Capture the cell that displays the provided text and extract its [X, Y] central coordinate. 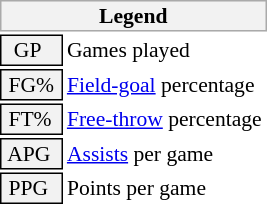
Games played [166, 50]
Legend [134, 16]
Free-throw percentage [166, 120]
Assists per game [166, 154]
FG% [31, 85]
Points per game [166, 188]
Field-goal percentage [166, 85]
GP [31, 50]
PPG [31, 188]
FT% [31, 120]
APG [31, 154]
